Search for the cell housing the specified text and yield its (X, Y) center coordinate. 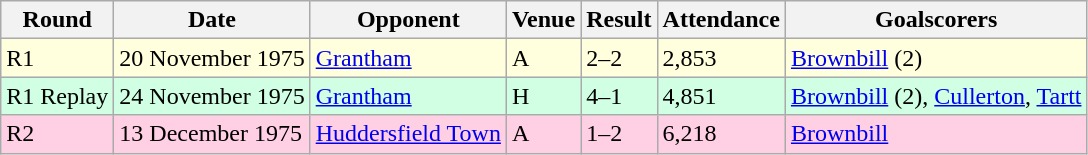
1–2 (619, 134)
H (543, 96)
Huddersfield Town (408, 134)
Result (619, 20)
R1 (58, 58)
Brownbill (2), Cullerton, Tartt (936, 96)
13 December 1975 (212, 134)
20 November 1975 (212, 58)
Round (58, 20)
Date (212, 20)
Goalscorers (936, 20)
Venue (543, 20)
24 November 1975 (212, 96)
Brownbill (936, 134)
2,853 (721, 58)
R2 (58, 134)
2–2 (619, 58)
4,851 (721, 96)
Attendance (721, 20)
Opponent (408, 20)
R1 Replay (58, 96)
Brownbill (2) (936, 58)
4–1 (619, 96)
6,218 (721, 134)
